Pinpoint the cell where the given text exists, returning its (x, y) midpoint coordinate. 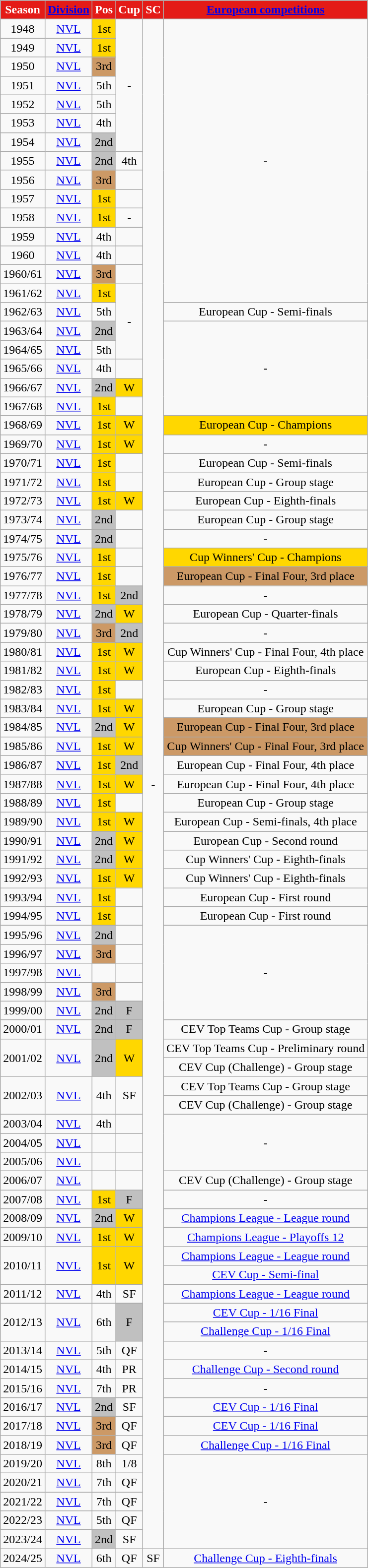
1985/86 (23, 746)
1991/92 (23, 860)
2016/17 (23, 1407)
1989/90 (23, 821)
2012/13 (23, 1322)
European Cup - Quarter-finals (265, 614)
Challenge Cup - Second round (265, 1369)
1983/84 (23, 708)
CEV Cup - Semi-final (265, 1275)
2010/11 (23, 1265)
1996/97 (23, 954)
1999/00 (23, 1010)
2014/15 (23, 1369)
1965/66 (23, 369)
8th (104, 1464)
1974/75 (23, 538)
1957 (23, 198)
1981/82 (23, 671)
Cup Winners' Cup - Final Four, 4th place (265, 652)
1972/73 (23, 501)
2011/12 (23, 1294)
1952 (23, 104)
1994/95 (23, 916)
1950 (23, 66)
Cup Winners' Cup - Final Four, 3rd place (265, 746)
1993/94 (23, 897)
2018/19 (23, 1445)
2001/02 (23, 1058)
1998/99 (23, 992)
1987/88 (23, 784)
1988/89 (23, 803)
1973/74 (23, 519)
CEV Top Teams Cup - Preliminary round (265, 1048)
1990/91 (23, 841)
2022/23 (23, 1520)
Cup Winners' Cup - Champions (265, 558)
1955 (23, 161)
European Cup - Second round (265, 841)
1986/87 (23, 765)
1979/80 (23, 633)
SC (153, 10)
2015/16 (23, 1388)
1992/93 (23, 878)
1948 (23, 29)
2023/24 (23, 1539)
1984/85 (23, 727)
1961/62 (23, 293)
2000/01 (23, 1029)
2002/03 (23, 1095)
1977/78 (23, 595)
1970/71 (23, 463)
2021/22 (23, 1502)
1966/67 (23, 387)
2008/09 (23, 1218)
2006/07 (23, 1181)
Division (69, 10)
Champions League - Playoffs 12 (265, 1237)
1997/98 (23, 973)
Challenge Cup - Eighth-finals (265, 1558)
1968/69 (23, 425)
1975/76 (23, 558)
2019/20 (23, 1464)
European Cup - Champions (265, 425)
Cup (129, 10)
1/8 (129, 1464)
1980/81 (23, 652)
2013/14 (23, 1350)
Season (23, 10)
1949 (23, 48)
1954 (23, 142)
1967/68 (23, 406)
1958 (23, 217)
2009/10 (23, 1237)
2017/18 (23, 1426)
1963/64 (23, 331)
Pos (104, 10)
1969/70 (23, 444)
2003/04 (23, 1124)
European Cup - Semi-finals, 4th place (265, 821)
1956 (23, 180)
2007/08 (23, 1199)
1953 (23, 123)
2020/21 (23, 1483)
1951 (23, 85)
1976/77 (23, 576)
2004/05 (23, 1142)
European competitions (265, 10)
1982/83 (23, 690)
1962/63 (23, 312)
1959 (23, 237)
2005/06 (23, 1162)
1964/65 (23, 350)
1971/72 (23, 482)
1978/79 (23, 614)
2024/25 (23, 1558)
1960/61 (23, 274)
1960 (23, 255)
1995/96 (23, 935)
